Identify which cell holds the provided text, then report its [x, y] central coordinate. 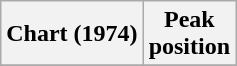
Chart (1974) [72, 34]
Peakposition [189, 34]
